Identify which cell holds the provided text, then report its (x, y) central coordinate. 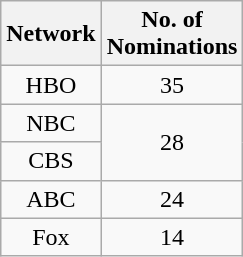
24 (172, 199)
CBS (51, 161)
Fox (51, 237)
ABC (51, 199)
HBO (51, 85)
No. ofNominations (172, 34)
14 (172, 237)
NBC (51, 123)
35 (172, 85)
Network (51, 34)
28 (172, 142)
